Search for the cell housing the specified text and yield its (X, Y) center coordinate. 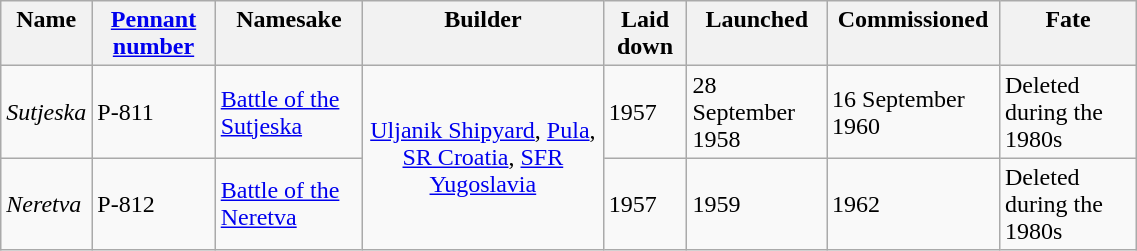
Battle of the Neretva (288, 204)
P-811 (154, 112)
Neretva (46, 204)
1962 (914, 204)
Builder (483, 34)
Launched (757, 34)
Commissioned (914, 34)
P-812 (154, 204)
Fate (1068, 34)
Sutjeska (46, 112)
Uljanik Shipyard, Pula, SR Croatia, SFR Yugoslavia (483, 158)
Namesake (288, 34)
Battle of the Sutjeska (288, 112)
28 September 1958 (757, 112)
Name (46, 34)
Laid down (645, 34)
16 September 1960 (914, 112)
Pennant number (154, 34)
1959 (757, 204)
